Pinpoint the cell where the given text exists, returning its [X, Y] midpoint coordinate. 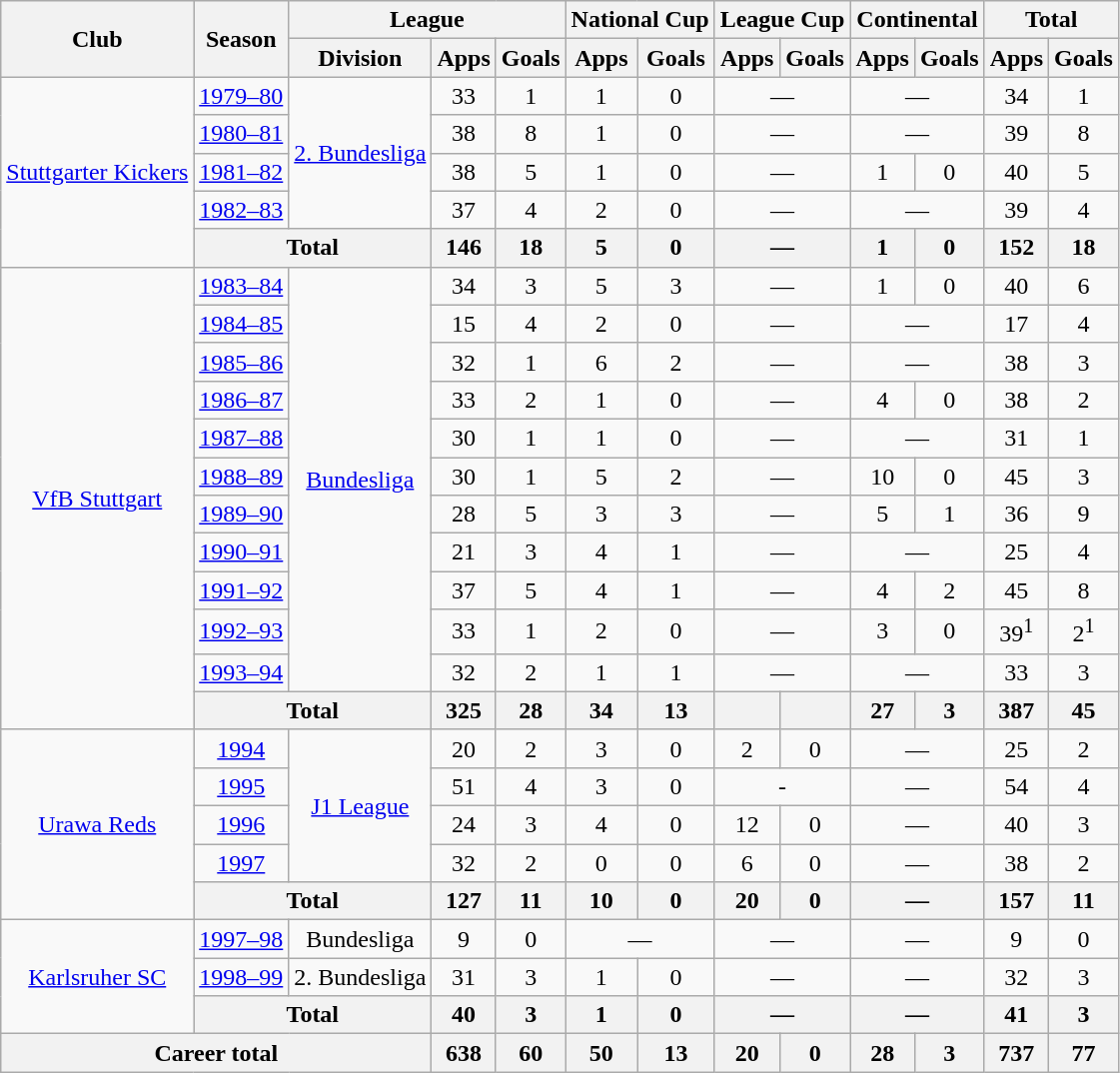
41 [1016, 1015]
1983–84 [242, 286]
1992–93 [242, 631]
National Cup [639, 20]
50 [601, 1053]
VfB Stuttgart [98, 498]
1979–80 [242, 96]
1985–86 [242, 362]
1982–83 [242, 210]
Season [242, 39]
1989–90 [242, 515]
Division [360, 58]
51 [464, 786]
1988–89 [242, 477]
127 [464, 901]
1980–81 [242, 134]
Stuttgarter Kickers [98, 172]
387 [1016, 710]
1995 [242, 786]
157 [1016, 901]
League Cup [782, 20]
Continental [917, 20]
1997–98 [242, 939]
12 [747, 825]
1991–92 [242, 590]
36 [1016, 515]
1994 [242, 748]
325 [464, 710]
1987–88 [242, 438]
146 [464, 248]
Karlsruher SC [98, 977]
1986–87 [242, 400]
1996 [242, 825]
1984–85 [242, 324]
League [428, 20]
54 [1016, 786]
17 [1016, 324]
60 [531, 1053]
391 [1016, 631]
1998–99 [242, 977]
638 [464, 1053]
J1 League [360, 805]
1981–82 [242, 172]
152 [1016, 248]
27 [882, 710]
737 [1016, 1053]
24 [464, 825]
Urawa Reds [98, 824]
Career total [216, 1053]
- [782, 786]
1993–94 [242, 672]
1997 [242, 863]
1990–91 [242, 552]
Club [98, 39]
77 [1084, 1053]
15 [464, 324]
